Capture the cell that displays the provided text and extract its (X, Y) central coordinate. 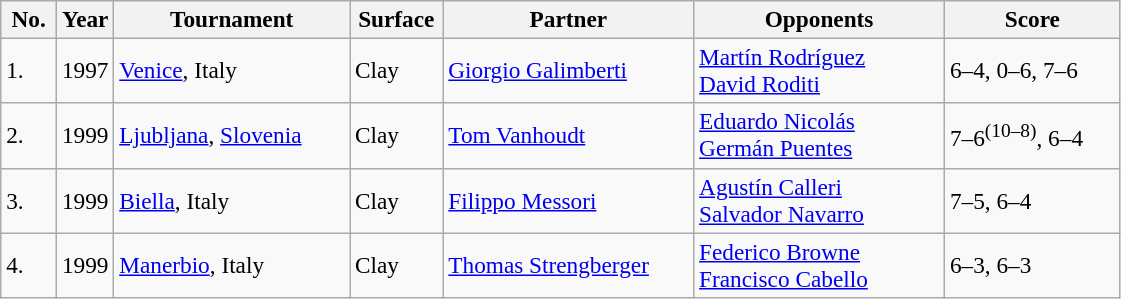
Martín Rodríguez David Roditi (820, 70)
Partner (568, 19)
6–4, 0–6, 7–6 (1032, 70)
1. (29, 70)
Tom Vanhoudt (568, 136)
Eduardo Nicolás Germán Puentes (820, 136)
Giorgio Galimberti (568, 70)
Filippo Messori (568, 200)
7–5, 6–4 (1032, 200)
4. (29, 264)
Ljubljana, Slovenia (232, 136)
1997 (86, 70)
Biella, Italy (232, 200)
Agustín Calleri Salvador Navarro (820, 200)
6–3, 6–3 (1032, 264)
7–6(10–8), 6–4 (1032, 136)
2. (29, 136)
Venice, Italy (232, 70)
Manerbio, Italy (232, 264)
Thomas Strengberger (568, 264)
Opponents (820, 19)
Federico Browne Francisco Cabello (820, 264)
No. (29, 19)
Score (1032, 19)
Surface (396, 19)
Year (86, 19)
Tournament (232, 19)
3. (29, 200)
